Output the (x, y) coordinate of the center of the cell containing the given text.  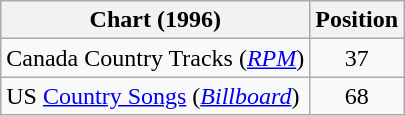
Chart (1996) (156, 20)
US Country Songs (Billboard) (156, 96)
Position (357, 20)
68 (357, 96)
37 (357, 58)
Canada Country Tracks (RPM) (156, 58)
